Search for the cell housing the specified text and yield its (X, Y) center coordinate. 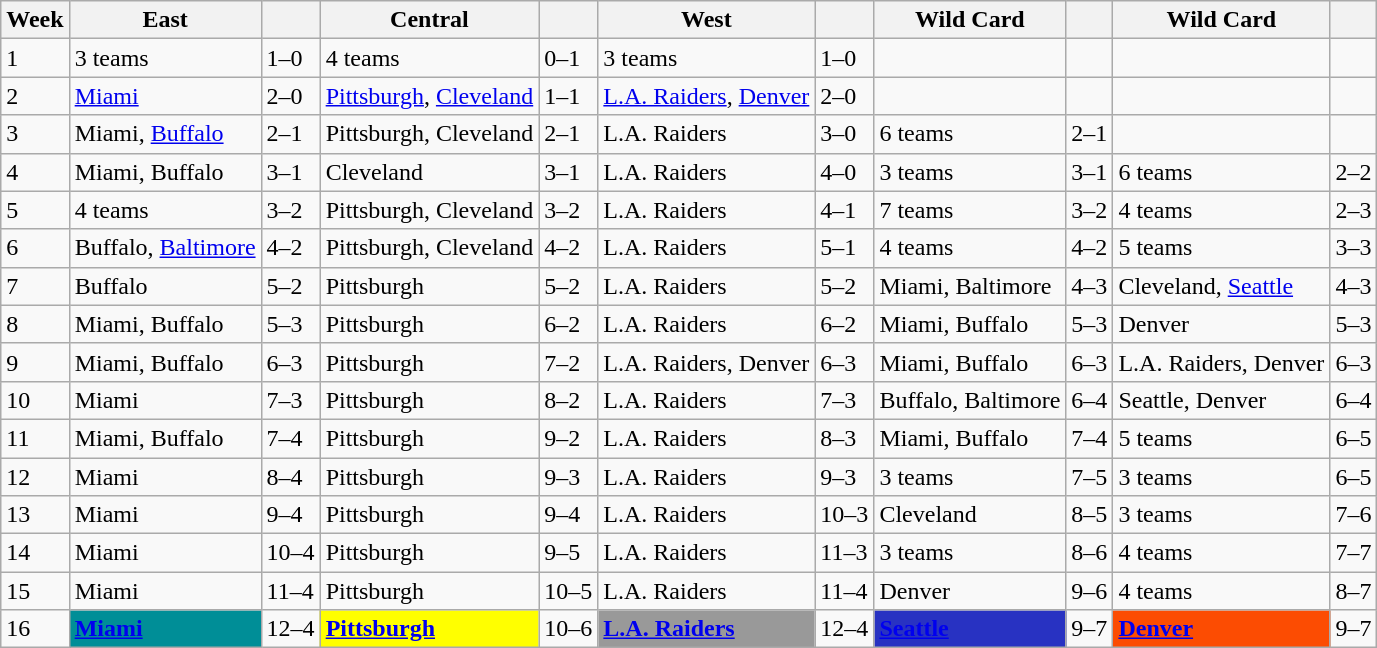
4 (35, 172)
10–3 (844, 515)
Miami, Baltimore (970, 286)
8–5 (1090, 515)
3–0 (844, 134)
13 (35, 515)
9 (35, 362)
8–4 (290, 477)
7–5 (1090, 477)
Week (35, 20)
3 (35, 134)
West (706, 20)
3–3 (1354, 248)
Buffalo (165, 286)
11 (35, 438)
9–2 (568, 438)
10–5 (568, 591)
Central (430, 20)
12 (35, 477)
5–1 (844, 248)
8 (35, 324)
7–7 (1354, 553)
2–2 (1354, 172)
9–6 (1090, 591)
10–6 (568, 629)
2–3 (1354, 210)
8–6 (1090, 553)
1 (35, 58)
10 (35, 400)
16 (35, 629)
7 teams (970, 210)
11–3 (844, 553)
0–1 (568, 58)
4–1 (844, 210)
9–5 (568, 553)
Seattle, Denver (1222, 400)
6 (35, 248)
8–3 (844, 438)
10–4 (290, 553)
8–2 (568, 400)
East (165, 20)
7 (35, 286)
14 (35, 553)
7–2 (568, 362)
8–7 (1354, 591)
Seattle (970, 629)
4–0 (844, 172)
2 (35, 96)
7–6 (1354, 515)
5 (35, 210)
Cleveland, Seattle (1222, 286)
15 (35, 591)
1–1 (568, 96)
